Extract the (X, Y) coordinate from the center of the cell holding the provided text.  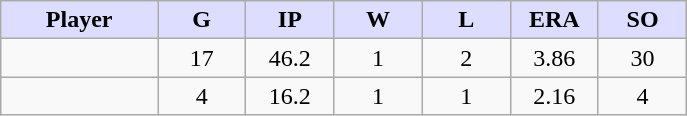
17 (202, 58)
ERA (554, 20)
2 (466, 58)
SO (642, 20)
3.86 (554, 58)
L (466, 20)
16.2 (290, 96)
G (202, 20)
2.16 (554, 96)
Player (80, 20)
W (378, 20)
46.2 (290, 58)
30 (642, 58)
IP (290, 20)
